Extract the [x, y] coordinate from the center of the cell holding the provided text.  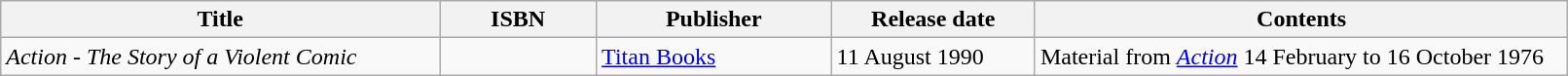
Titan Books [714, 57]
Release date [932, 19]
Publisher [714, 19]
Title [220, 19]
Action - The Story of a Violent Comic [220, 57]
Contents [1300, 19]
11 August 1990 [932, 57]
ISBN [518, 19]
Material from Action 14 February to 16 October 1976 [1300, 57]
